Find where the given text appears and provide that cell's center as (X, Y) coordinate. 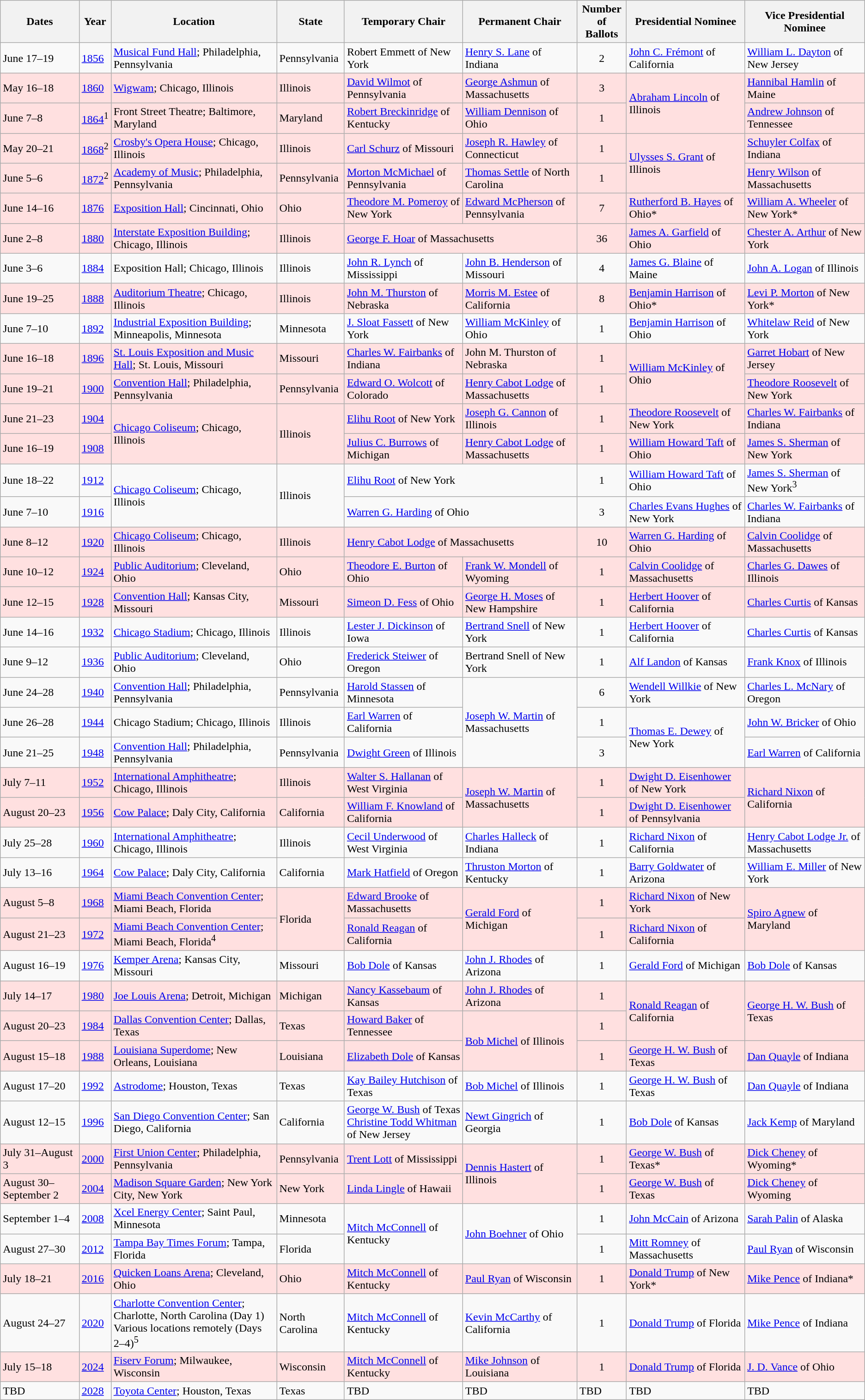
Tampa Bay Times Forum; Tampa, Florida (194, 1248)
1900 (95, 388)
Dwight D. Eisenhower of New York (686, 783)
Garret Hobart of New Jersey (805, 359)
August 5–8 (40, 903)
Mike Johnson of Louisiana (519, 1367)
18722 (95, 178)
1912 (95, 481)
Louisiana (311, 1056)
1904 (95, 419)
August 15–18 (40, 1056)
Henry S. Lane of Indiana (519, 58)
Andrew Johnson of Tennessee (805, 118)
1992 (95, 1086)
Robert Emmett of New York (403, 58)
1920 (95, 542)
Frank W. Mondell of Wyoming (519, 572)
2020 (95, 1323)
Trent Lott of Mississippi (403, 1159)
Linda Lingle of Hawaii (403, 1188)
Vice Presidential Nominee (805, 22)
June 7–8 (40, 118)
August 24–27 (40, 1323)
Musical Fund Hall; Philadelphia, Pennsylvania (194, 58)
2024 (95, 1367)
Michigan (311, 996)
State (311, 22)
7 (602, 208)
James G. Blaine of Maine (686, 268)
June 24–28 (40, 692)
Carl Schurz of Missouri (403, 148)
July 14–17 (40, 996)
1928 (95, 602)
August 27–30 (40, 1248)
Barry Goldwater of Arizona (686, 872)
1884 (95, 268)
Benjamin Harrison of Ohio (686, 328)
John Boehner of Ohio (519, 1234)
Miami Beach Convention Center; Miami Beach, Florida (194, 903)
Temporary Chair (403, 22)
Theodore M. Pomeroy of New York (403, 208)
2008 (95, 1219)
Chester A. Arthur of New York (805, 238)
James A. Garfield of Ohio (686, 238)
1996 (95, 1122)
Toyota Center; Houston, Texas (194, 1391)
Edward McPherson of Pennsylvania (519, 208)
New York (311, 1188)
Lester J. Dickinson of Iowa (403, 632)
Kevin McCarthy of California (519, 1323)
Henry Cabot Lodge Jr. of Massachusetts (805, 843)
Frank Knox of Illinois (805, 663)
1916 (95, 512)
2016 (95, 1279)
First Union Center; Philadelphia, Pennsylvania (194, 1159)
36 (602, 238)
Newt Gingrich of Georgia (519, 1122)
John C. Frémont of California (686, 58)
Interstate Exposition Building; Chicago, Illinois (194, 238)
6 (602, 692)
Kemper Arena; Kansas City, Missouri (194, 966)
Louisiana Superdome; New Orleans, Louisiana (194, 1056)
1980 (95, 996)
George W. Bush of Texas (686, 1188)
1960 (95, 843)
June 17–19 (40, 58)
John A. Logan of Illinois (805, 268)
John McCain of Arizona (686, 1219)
John R. Lynch of Mississippi (403, 268)
Mike Pence of Indiana* (805, 1279)
Charlotte Convention Center; Charlotte, North Carolina (Day 1)Various locations remotely (Days 2–4)5 (194, 1323)
Julius C. Burrows of Michigan (403, 449)
1860 (95, 88)
J. Sloat Fassett of New York (403, 328)
August 21–23 (40, 934)
Wisconsin (311, 1367)
Astrodome; Houston, Texas (194, 1086)
Location (194, 22)
William Dennison of Ohio (519, 118)
May 20–21 (40, 148)
Morris M. Estee of California (519, 298)
Sarah Palin of Alaska (805, 1219)
1944 (95, 723)
Joseph G. Cannon of Illinois (519, 419)
Madison Square Garden; New York City, New York (194, 1188)
Fiserv Forum; Milwaukee, Wisconsin (194, 1367)
June 5–6 (40, 178)
Spiro Agnew of Maryland (805, 919)
Auditorium Theatre; Chicago, Illinois (194, 298)
1880 (95, 238)
May 16–18 (40, 88)
June 8–12 (40, 542)
George H. Moses of New Hampshire (519, 602)
July 18–21 (40, 1279)
Mike Pence of Indiana (805, 1323)
June 18–22 (40, 481)
10 (602, 542)
Mitt Romney of Massachusetts (686, 1248)
George F. Hoar of Massachusetts (460, 238)
Edward O. Wolcott of Colorado (403, 388)
June 2–8 (40, 238)
June 16–18 (40, 359)
August 16–19 (40, 966)
Dick Cheney of Wyoming* (805, 1159)
June 9–12 (40, 663)
June 10–12 (40, 572)
June 3–6 (40, 268)
William A. Wheeler of New York* (805, 208)
Dwight D. Eisenhower of Pennsylvania (686, 812)
Cecil Underwood of West Virginia (403, 843)
June 21–25 (40, 752)
August 12–15 (40, 1122)
1948 (95, 752)
Howard Baker of Tennessee (403, 1026)
June 26–28 (40, 723)
1936 (95, 663)
Year (95, 22)
Dates (40, 22)
George W. Bush of Texas* (686, 1159)
2012 (95, 1248)
1876 (95, 208)
Xcel Energy Center; Saint Paul, Minnesota (194, 1219)
June 19–25 (40, 298)
4 (602, 268)
Presidential Nominee (686, 22)
1956 (95, 812)
Crosby's Opera House; Chicago, Illinois (194, 148)
1908 (95, 449)
Abraham Lincoln of Illinois (686, 103)
J. D. Vance of Ohio (805, 1367)
Richard Nixon of New York (686, 903)
Ulysses S. Grant of Illinois (686, 163)
Harold Stassen of Minnesota (403, 692)
1988 (95, 1056)
Joseph R. Hawley of Connecticut (519, 148)
June 12–15 (40, 602)
Charles Halleck of Indiana (519, 843)
James S. Sherman of New York (805, 449)
1892 (95, 328)
1924 (95, 572)
Theodore E. Burton of Ohio (403, 572)
Charles L. McNary of Oregon (805, 692)
St. Louis Exposition and Music Hall; St. Louis, Missouri (194, 359)
2000 (95, 1159)
1896 (95, 359)
1940 (95, 692)
San Diego Convention Center; San Diego, California (194, 1122)
2028 (95, 1391)
Quicken Loans Arena; Cleveland, Ohio (194, 1279)
William F. Knowland of California (403, 812)
June 21–23 (40, 419)
Mark Hatfield of Oregon (403, 872)
Academy of Music; Philadelphia, Pennsylvania (194, 178)
Wendell Willkie of New York (686, 692)
Hannibal Hamlin of Maine (805, 88)
1952 (95, 783)
Benjamin Harrison of Ohio* (686, 298)
July 15–18 (40, 1367)
Maryland (311, 118)
1984 (95, 1026)
Frederick Steiwer of Oregon (403, 663)
September 1–4 (40, 1219)
Front Street Theatre; Baltimore, Maryland (194, 118)
July 7–11 (40, 783)
Joe Louis Arena; Detroit, Michigan (194, 996)
Dwight Green of Illinois (403, 752)
Dallas Convention Center; Dallas, Texas (194, 1026)
Permanent Chair (519, 22)
2 (602, 58)
John W. Bricker of Ohio (805, 723)
1976 (95, 966)
1964 (95, 872)
Elizabeth Dole of Kansas (403, 1056)
George W. Bush of TexasChristine Todd Whitman of New Jersey (403, 1122)
William L. Dayton of New Jersey (805, 58)
Simeon D. Fess of Ohio (403, 602)
June 19–21 (40, 388)
Exposition Hall; Cincinnati, Ohio (194, 208)
1932 (95, 632)
2004 (95, 1188)
July 13–16 (40, 872)
Dennis Hastert of Illinois (519, 1174)
18641 (95, 118)
Morton McMichael of Pennsylvania (403, 178)
1968 (95, 903)
1856 (95, 58)
Donald Trump of New York* (686, 1279)
Number ofBallots (602, 22)
Thomas Settle of North Carolina (519, 178)
Jack Kemp of Maryland (805, 1122)
Miami Beach Convention Center; Miami Beach, Florida4 (194, 934)
Nancy Kassebaum of Kansas (403, 996)
Levi P. Morton of New York* (805, 298)
18682 (95, 148)
Thruston Morton of Kentucky (519, 872)
Edward Brooke of Massachusetts (403, 903)
Whitelaw Reid of New York (805, 328)
Kay Bailey Hutchison of Texas (403, 1086)
Robert Breckinridge of Kentucky (403, 118)
Walter S. Hallanan of West Virginia (403, 783)
July 25–28 (40, 843)
Convention Hall; Kansas City, Missouri (194, 602)
James S. Sherman of New York3 (805, 481)
June 16–19 (40, 449)
John B. Henderson of Missouri (519, 268)
Charles G. Dawes of Illinois (805, 572)
Exposition Hall; Chicago, Illinois (194, 268)
Schuyler Colfax of Indiana (805, 148)
Henry Wilson of Massachusetts (805, 178)
Wigwam; Chicago, Illinois (194, 88)
George Ashmun of Massachusetts (519, 88)
Industrial Exposition Building; Minneapolis, Minnesota (194, 328)
August 17–20 (40, 1086)
North Carolina (311, 1323)
1888 (95, 298)
August 30–September 2 (40, 1188)
1972 (95, 934)
8 (602, 298)
Charles Evans Hughes of New York (686, 512)
July 31–August 3 (40, 1159)
Alf Landon of Kansas (686, 663)
William E. Miller of New York (805, 872)
Rutherford B. Hayes of Ohio* (686, 208)
David Wilmot of Pennsylvania (403, 88)
Dick Cheney of Wyoming (805, 1188)
Thomas E. Dewey of New York (686, 737)
